For the text-containing cell, return its midpoint in [x, y] coordinate format. 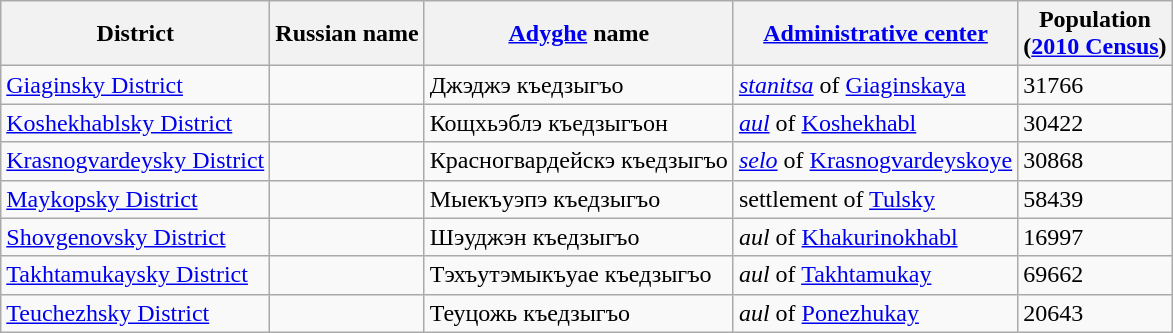
aul of Takhtamukay [875, 275]
Giaginsky District [136, 85]
16997 [1095, 237]
aul of Khakurinokhabl [875, 237]
20643 [1095, 313]
Maykopsky District [136, 199]
District [136, 34]
Кощхьэблэ къедзыгъон [578, 123]
Тэхъутэмыкъуае къедзыгъо [578, 275]
Administrative center [875, 34]
aul of Koshekhabl [875, 123]
Джэджэ къедзыгъо [578, 85]
settlement of Tulsky [875, 199]
31766 [1095, 85]
Teuchezhsky District [136, 313]
Шэуджэн къедзыгъо [578, 237]
58439 [1095, 199]
Shovgenovsky District [136, 237]
selo of Krasnogvardeyskoye [875, 161]
30868 [1095, 161]
Теуцожь къедзыгъо [578, 313]
stanitsa of Giaginskaya [875, 85]
Adyghe name [578, 34]
Мыекъуэпэ къедзыгъо [578, 199]
69662 [1095, 275]
Koshekhablsky District [136, 123]
aul of Ponezhukay [875, 313]
Красногвардейскэ къедзыгъо [578, 161]
Krasnogvardeysky District [136, 161]
Population(2010 Census) [1095, 34]
Russian name [347, 34]
Takhtamukaysky District [136, 275]
30422 [1095, 123]
